Provide the (x, y) coordinate of the cell's center where the given text is located.  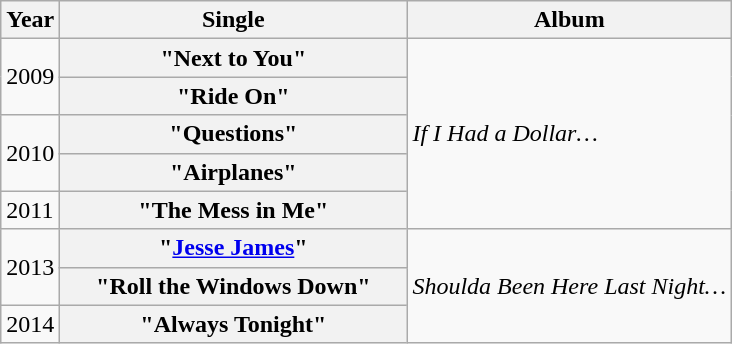
Album (570, 20)
If I Had a Dollar… (570, 134)
Shoulda Been Here Last Night… (570, 286)
2010 (30, 153)
"Roll the Windows Down" (234, 286)
2011 (30, 210)
2009 (30, 77)
2014 (30, 324)
"The Mess in Me" (234, 210)
"Questions" (234, 134)
Single (234, 20)
Year (30, 20)
"Ride On" (234, 96)
"Always Tonight" (234, 324)
"Next to You" (234, 58)
"Jesse James" (234, 248)
2013 (30, 267)
"Airplanes" (234, 172)
